For the text-containing cell, return its midpoint in [x, y] coordinate format. 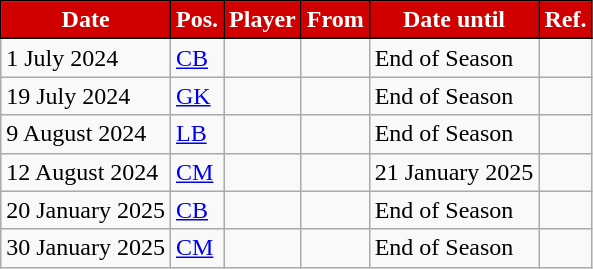
20 January 2025 [86, 210]
Date [86, 20]
Pos. [196, 20]
12 August 2024 [86, 172]
19 July 2024 [86, 96]
30 January 2025 [86, 248]
Ref. [566, 20]
9 August 2024 [86, 134]
Player [263, 20]
GK [196, 96]
From [335, 20]
1 July 2024 [86, 58]
21 January 2025 [454, 172]
LB [196, 134]
Date until [454, 20]
